Scan for the cell matching the given text and deliver its [x, y] coordinate at center. 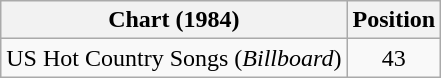
43 [394, 58]
Chart (1984) [174, 20]
US Hot Country Songs (Billboard) [174, 58]
Position [394, 20]
